Return (x, y) of the center of cell containing provided text 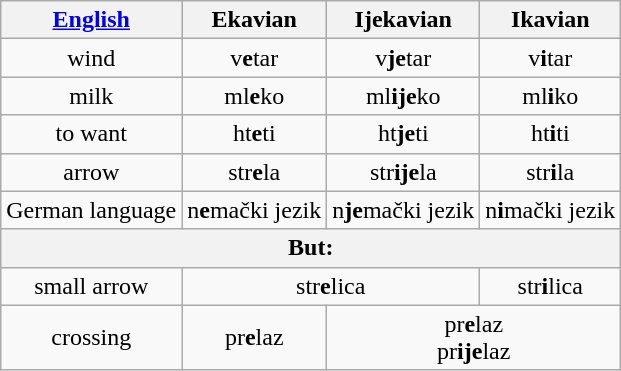
Ikavian (550, 20)
vitar (550, 58)
htjeti (404, 134)
htiti (550, 134)
hteti (254, 134)
nemački jezik (254, 210)
strela (254, 172)
njemački jezik (404, 210)
mlijeko (404, 96)
Ijekavian (404, 20)
Ekavian (254, 20)
prelaz (254, 338)
German language (92, 210)
strilica (550, 286)
to want (92, 134)
strijela (404, 172)
vjetar (404, 58)
mliko (550, 96)
milk (92, 96)
crossing (92, 338)
arrow (92, 172)
strelica (331, 286)
prelazprijelaz (474, 338)
small arrow (92, 286)
nimački jezik (550, 210)
mleko (254, 96)
wind (92, 58)
strila (550, 172)
English (92, 20)
vetar (254, 58)
But: (311, 248)
